Extract the (X, Y) coordinate from the center of the cell holding the provided text.  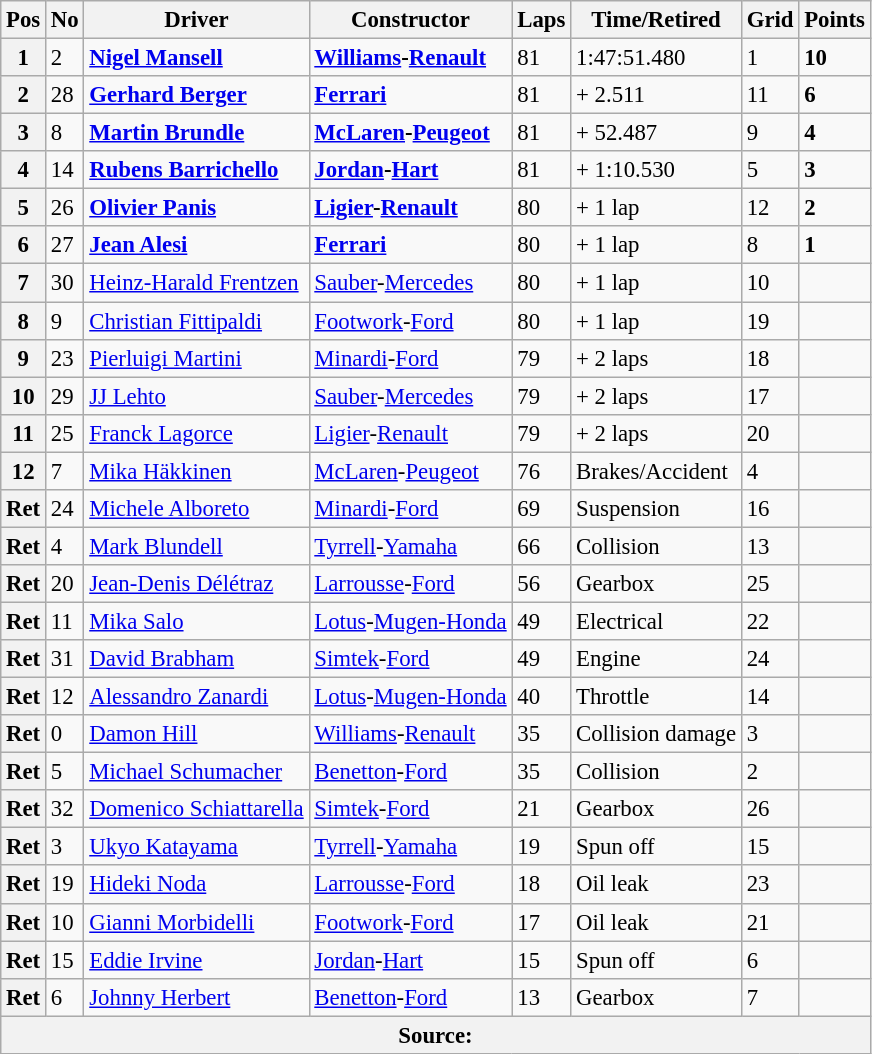
22 (770, 621)
69 (542, 509)
Damon Hill (196, 734)
Johnny Herbert (196, 997)
+ 2.511 (656, 95)
Eddie Irvine (196, 960)
Throttle (656, 697)
Constructor (410, 20)
Heinz-Harald Frentzen (196, 283)
40 (542, 697)
Electrical (656, 621)
Points (834, 20)
31 (65, 659)
Laps (542, 20)
16 (770, 509)
Olivier Panis (196, 208)
Brakes/Accident (656, 471)
Gerhard Berger (196, 95)
+ 1:10.530 (656, 170)
30 (65, 283)
56 (542, 584)
Pierluigi Martini (196, 358)
Hideki Noda (196, 885)
Grid (770, 20)
Mark Blundell (196, 546)
Alessandro Zanardi (196, 697)
Ukyo Katayama (196, 847)
29 (65, 396)
Jean-Denis Délétraz (196, 584)
76 (542, 471)
Nigel Mansell (196, 58)
27 (65, 245)
Engine (656, 659)
Michael Schumacher (196, 772)
Domenico Schiattarella (196, 809)
Collision damage (656, 734)
Christian Fittipaldi (196, 321)
0 (65, 734)
No (65, 20)
Driver (196, 20)
Rubens Barrichello (196, 170)
28 (65, 95)
66 (542, 546)
David Brabham (196, 659)
Mika Häkkinen (196, 471)
Gianni Morbidelli (196, 922)
JJ Lehto (196, 396)
Time/Retired (656, 20)
+ 52.487 (656, 133)
Michele Alboreto (196, 509)
Suspension (656, 509)
1:47:51.480 (656, 58)
32 (65, 809)
Jean Alesi (196, 245)
Martin Brundle (196, 133)
Franck Lagorce (196, 433)
Mika Salo (196, 621)
Source: (436, 1035)
Pos (24, 20)
